Return [X, Y] of the center of cell containing provided text 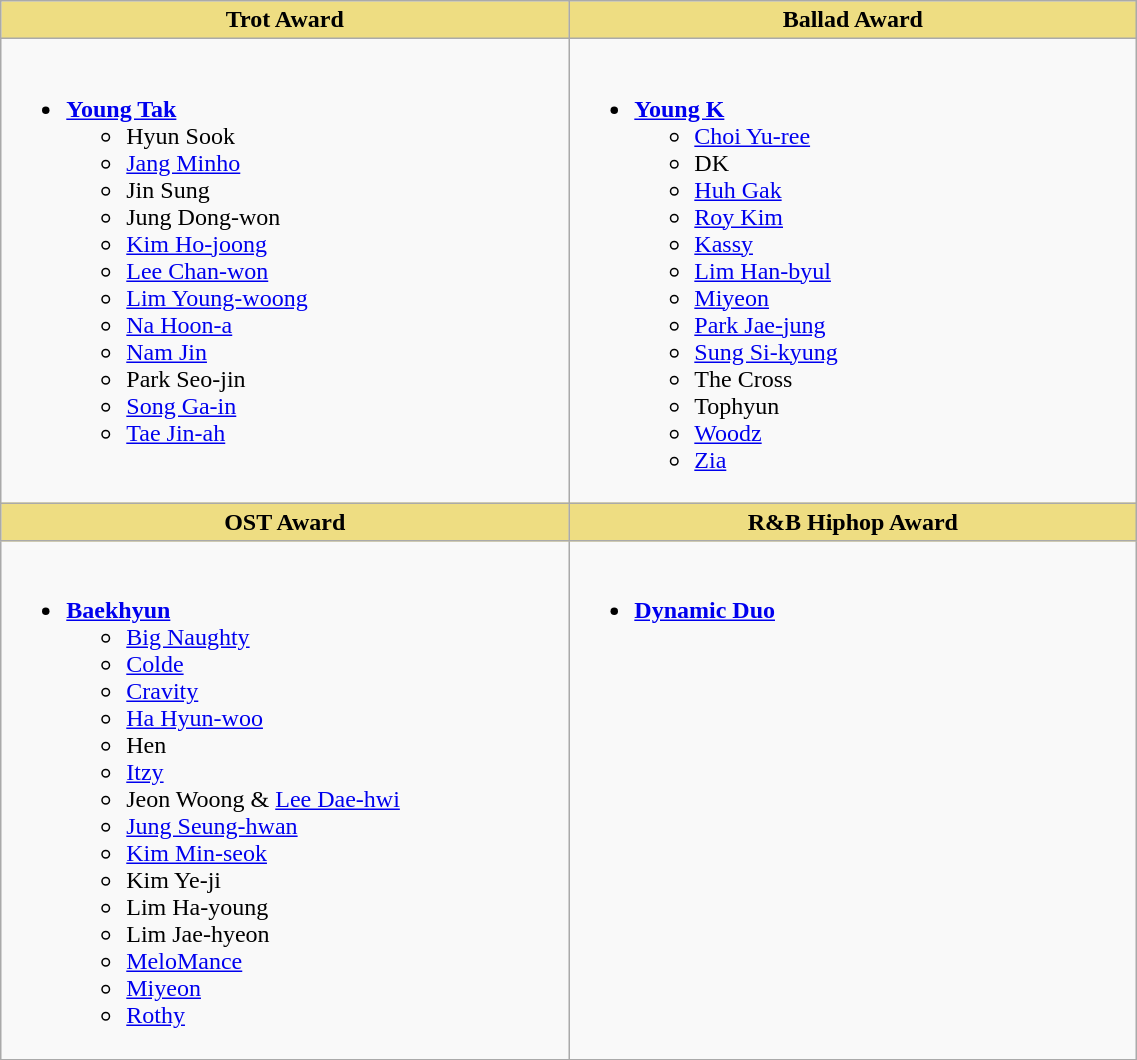
Young KChoi Yu-reeDKHuh GakRoy KimKassyLim Han-byulMiyeonPark Jae-jungSung Si-kyungThe CrossTophyunWoodzZia [853, 271]
Young TakHyun SookJang MinhoJin SungJung Dong-wonKim Ho-joongLee Chan-wonLim Young-woongNa Hoon-aNam JinPark Seo-jinSong Ga-inTae Jin-ah [285, 271]
Ballad Award [853, 20]
Trot Award [285, 20]
Dynamic Duo [853, 800]
OST Award [285, 522]
R&B Hiphop Award [853, 522]
